Detect which cell encompasses the target text, then output its (x, y) center coordinate. 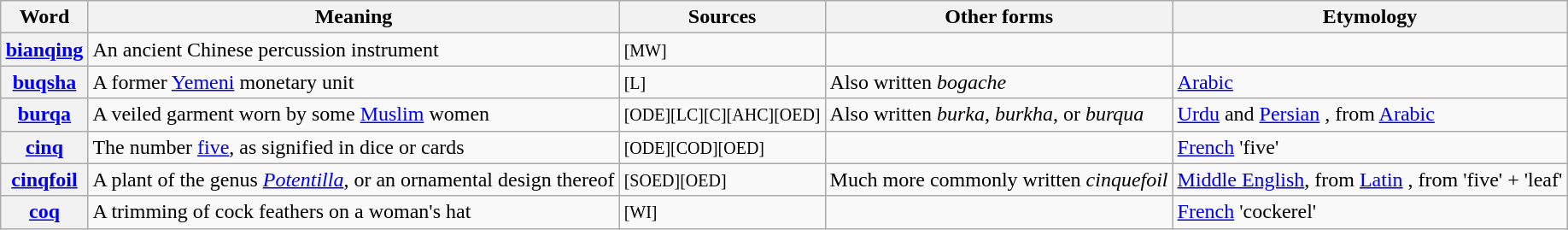
A former Yemeni monetary unit (354, 82)
cinqfoil (44, 180)
[SOED][OED] (723, 180)
A trimming of cock feathers on a woman's hat (354, 212)
coq (44, 212)
[MW] (723, 50)
burqa (44, 115)
Other forms (999, 17)
[ODE][LC][C][AHC][OED] (723, 115)
Also written burka, burkha, or burqua (999, 115)
Urdu and Persian , from Arabic (1370, 115)
French 'cockerel' (1370, 212)
Also written bogache (999, 82)
cinq (44, 147)
The number five, as signified in dice or cards (354, 147)
Much more commonly written cinquefoil (999, 180)
Middle English, from Latin , from 'five' + 'leaf' (1370, 180)
A veiled garment worn by some Muslim women (354, 115)
Etymology (1370, 17)
[WI] (723, 212)
A plant of the genus Potentilla, or an ornamental design thereof (354, 180)
Word (44, 17)
Meaning (354, 17)
buqsha (44, 82)
Sources (723, 17)
Arabic (1370, 82)
An ancient Chinese percussion instrument (354, 50)
French 'five' (1370, 147)
[ODE][COD][OED] (723, 147)
bianqing (44, 50)
[L] (723, 82)
